For the text-containing cell, return its midpoint in [X, Y] coordinate format. 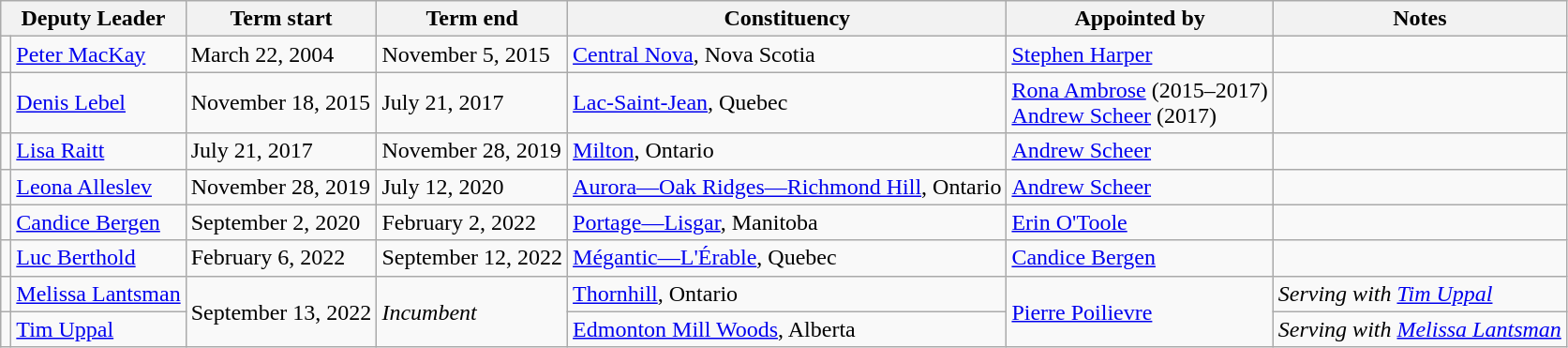
Edmonton Mill Woods, Alberta [787, 329]
Incumbent [472, 311]
Serving with Tim Uppal [1419, 294]
Erin O'Toole [1140, 222]
Portage—Lisgar, Manitoba [787, 222]
Pierre Poilievre [1140, 311]
Constituency [787, 19]
Term start [281, 19]
Lac-Saint-Jean, Quebec [787, 103]
Deputy Leader [94, 19]
Tim Uppal [98, 329]
Leona Alleslev [98, 187]
Mégantic—L'Érable, Quebec [787, 258]
September 12, 2022 [472, 258]
Denis Lebel [98, 103]
September 2, 2020 [281, 222]
Aurora—Oak Ridges—Richmond Hill, Ontario [787, 187]
March 22, 2004 [281, 54]
November 18, 2015 [281, 103]
November 5, 2015 [472, 54]
Term end [472, 19]
February 6, 2022 [281, 258]
Appointed by [1140, 19]
Peter MacKay [98, 54]
Lisa Raitt [98, 151]
Serving with Melissa Lantsman [1419, 329]
Stephen Harper [1140, 54]
February 2, 2022 [472, 222]
July 12, 2020 [472, 187]
Central Nova, Nova Scotia [787, 54]
Thornhill, Ontario [787, 294]
Milton, Ontario [787, 151]
Luc Berthold [98, 258]
Notes [1419, 19]
Melissa Lantsman [98, 294]
September 13, 2022 [281, 311]
Rona Ambrose (2015–2017)Andrew Scheer (2017) [1140, 103]
